Scan for the cell matching the given text and deliver its [x, y] coordinate at center. 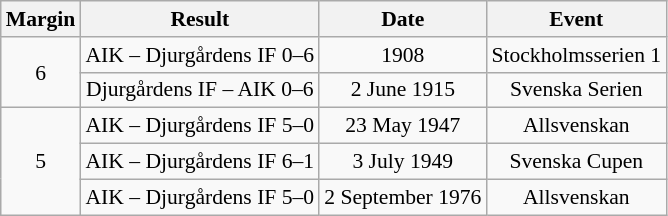
3 July 1949 [402, 162]
Svenska Serien [576, 90]
2 September 1976 [402, 197]
AIK – Djurgårdens IF 0–6 [200, 55]
Date [402, 19]
6 [41, 72]
1908 [402, 55]
23 May 1947 [402, 126]
AIK – Djurgårdens IF 6–1 [200, 162]
Margin [41, 19]
Djurgårdens IF – AIK 0–6 [200, 90]
Stockholmsserien 1 [576, 55]
Event [576, 19]
Svenska Cupen [576, 162]
2 June 1915 [402, 90]
5 [41, 162]
Result [200, 19]
